Pinpoint the cell where the given text exists, returning its [x, y] midpoint coordinate. 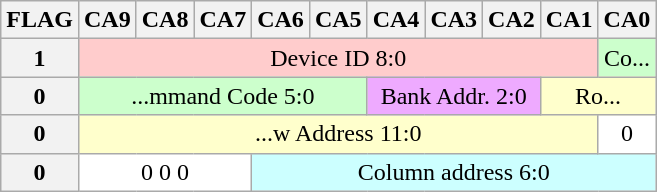
Co... [627, 58]
...mmand Code 5:0 [222, 96]
CA1 [569, 20]
CA2 [512, 20]
CA7 [223, 20]
Bank Addr. 2:0 [454, 96]
CA9 [107, 20]
FLAG [40, 20]
Column address 6:0 [454, 172]
CA8 [165, 20]
CA3 [454, 20]
1 [40, 58]
0 0 0 [164, 172]
CA0 [627, 20]
Device ID 8:0 [338, 58]
CA5 [338, 20]
...w Address 11:0 [338, 134]
Ro... [598, 96]
CA6 [281, 20]
CA4 [396, 20]
